Return [x, y] of the center of cell containing provided text 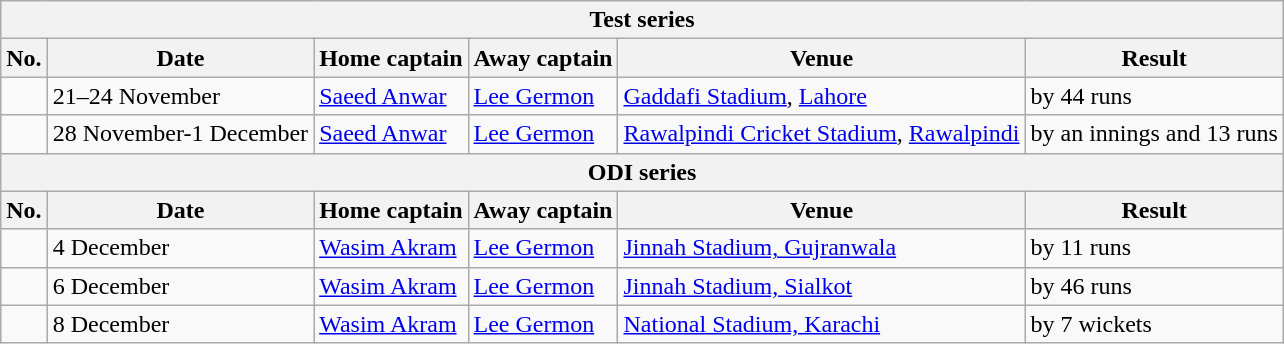
by 11 runs [1154, 248]
Test series [642, 20]
by 44 runs [1154, 96]
Rawalpindi Cricket Stadium, Rawalpindi [822, 134]
4 December [180, 248]
Jinnah Stadium, Gujranwala [822, 248]
21–24 November [180, 96]
8 December [180, 324]
National Stadium, Karachi [822, 324]
28 November-1 December [180, 134]
by an innings and 13 runs [1154, 134]
6 December [180, 286]
Jinnah Stadium, Sialkot [822, 286]
by 46 runs [1154, 286]
Gaddafi Stadium, Lahore [822, 96]
by 7 wickets [1154, 324]
ODI series [642, 172]
